From the cell containing the given text, extract its center point as [X, Y] coordinate. 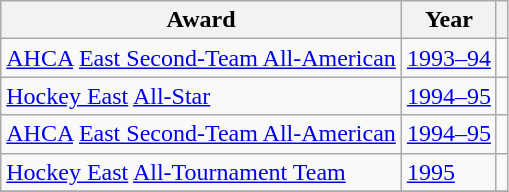
1995 [448, 172]
1993–94 [448, 58]
Year [448, 20]
Hockey East All-Tournament Team [202, 172]
Hockey East All-Star [202, 96]
Award [202, 20]
